Scan for the cell matching the given text and deliver its [X, Y] coordinate at center. 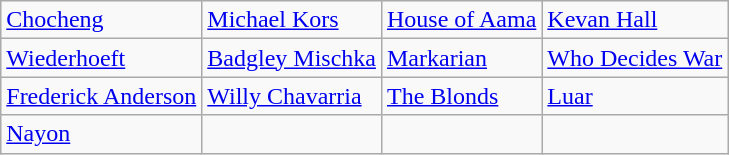
Wiederhoeft [102, 58]
Kevan Hall [635, 20]
Michael Kors [292, 20]
House of Aama [461, 20]
Frederick Anderson [102, 96]
Willy Chavarria [292, 96]
Badgley Mischka [292, 58]
Markarian [461, 58]
The Blonds [461, 96]
Who Decides War [635, 58]
Luar [635, 96]
Nayon [102, 134]
Chocheng [102, 20]
